Scan for the cell matching the given text and deliver its [X, Y] coordinate at center. 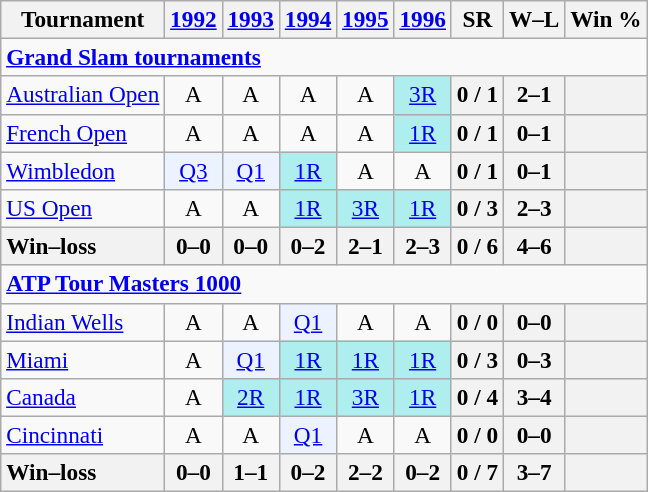
1996 [422, 19]
Win % [606, 19]
1995 [366, 19]
3–7 [534, 473]
1992 [194, 19]
1–1 [250, 473]
0–3 [534, 359]
Indian Wells [83, 322]
Wimbledon [83, 170]
Grand Slam tournaments [324, 57]
French Open [83, 133]
Tournament [83, 19]
0 / 6 [477, 246]
2R [250, 397]
US Open [83, 208]
1993 [250, 19]
Canada [83, 397]
0 / 7 [477, 473]
0 / 4 [477, 397]
SR [477, 19]
1994 [308, 19]
Miami [83, 359]
Q3 [194, 170]
Cincinnati [83, 435]
2–2 [366, 473]
4–6 [534, 246]
W–L [534, 19]
3–4 [534, 397]
ATP Tour Masters 1000 [324, 284]
Australian Open [83, 95]
